Provide the [X, Y] coordinate of the cell's center where the given text is located.  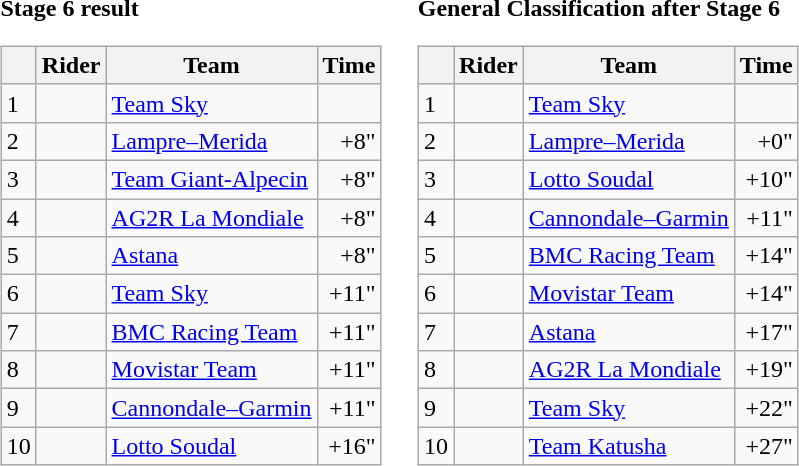
+19" [766, 370]
Team Giant-Alpecin [212, 179]
+22" [766, 408]
+17" [766, 332]
Team Katusha [628, 446]
+0" [766, 141]
+27" [766, 446]
+10" [766, 179]
+16" [349, 446]
